Scan for the cell matching the given text and deliver its [x, y] coordinate at center. 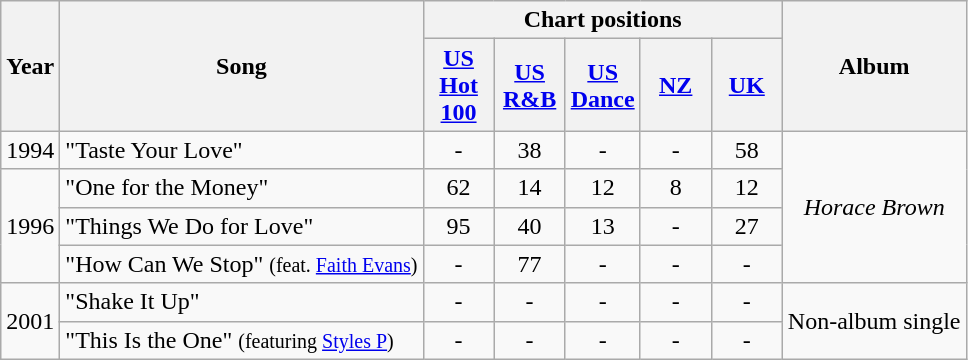
UK [746, 85]
NZ [676, 85]
"Taste Your Love" [242, 150]
13 [602, 226]
95 [458, 226]
Song [242, 66]
US Hot 100 [458, 85]
58 [746, 150]
Album [874, 66]
1994 [30, 150]
"One for the Money" [242, 188]
"Things We Do for Love" [242, 226]
62 [458, 188]
8 [676, 188]
38 [530, 150]
Horace Brown [874, 207]
Non-album single [874, 321]
2001 [30, 321]
1996 [30, 226]
Chart positions [602, 20]
"Shake It Up" [242, 302]
"This Is the One" (featuring Styles P) [242, 340]
77 [530, 264]
US R&B [530, 85]
"How Can We Stop" (feat. Faith Evans) [242, 264]
40 [530, 226]
Year [30, 66]
14 [530, 188]
27 [746, 226]
US Dance [602, 85]
